Extract the [x, y] coordinate from the center of the cell holding the provided text.  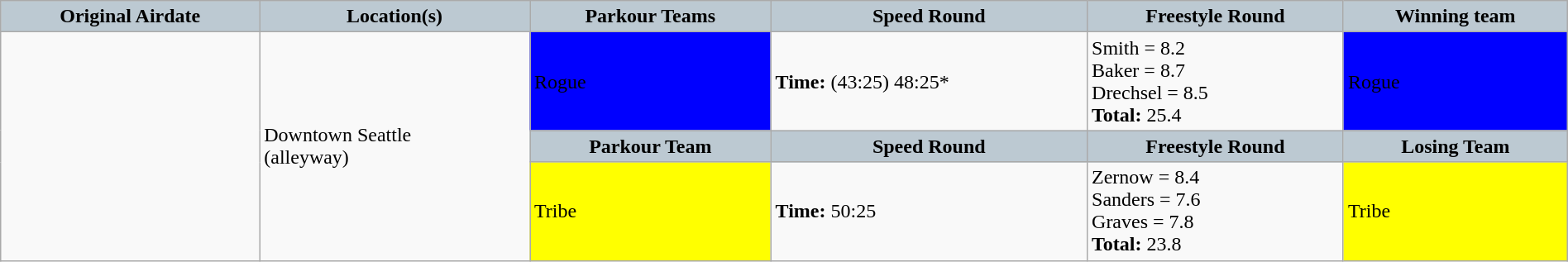
Zernow = 8.4Sanders = 7.6Graves = 7.8Total: 23.8 [1216, 212]
Location(s) [395, 17]
Parkour Team [650, 146]
Losing Team [1456, 146]
Original Airdate [131, 17]
Winning team [1456, 17]
Time: (43:25) 48:25* [929, 81]
Time: 50:25 [929, 212]
Downtown Seattle(alleyway) [395, 146]
Parkour Teams [650, 17]
Smith = 8.2Baker = 8.7Drechsel = 8.5Total: 25.4 [1216, 81]
